Extract the [x, y] coordinate from the center of the cell holding the provided text.  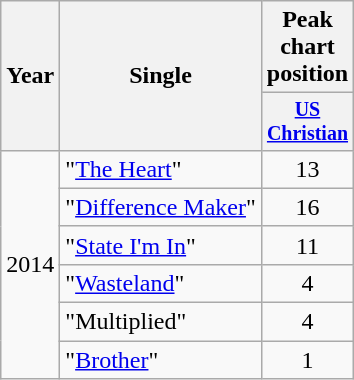
"Wasteland" [160, 283]
1 [307, 360]
"The Heart" [160, 169]
2014 [30, 264]
13 [307, 169]
11 [307, 245]
Single [160, 76]
16 [307, 207]
Year [30, 76]
"Multiplied" [160, 322]
"Brother" [160, 360]
US Christian [307, 122]
"State I'm In" [160, 245]
"Difference Maker" [160, 207]
Peak chart position [307, 47]
